Return the [X, Y] coordinate for the center point of the cell that contains the specified text.  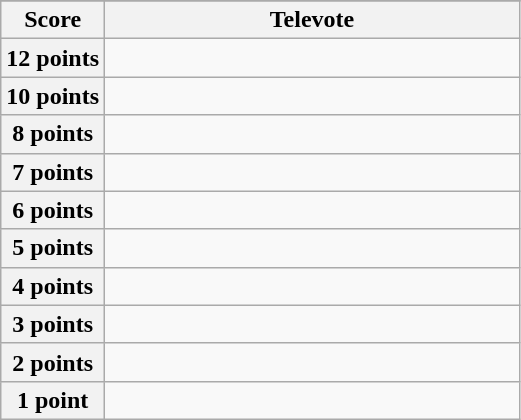
1 point [53, 400]
2 points [53, 362]
5 points [53, 248]
Score [53, 20]
Televote [312, 20]
4 points [53, 286]
7 points [53, 172]
3 points [53, 324]
12 points [53, 58]
8 points [53, 134]
6 points [53, 210]
10 points [53, 96]
